Detect which cell encompasses the target text, then output its (X, Y) center coordinate. 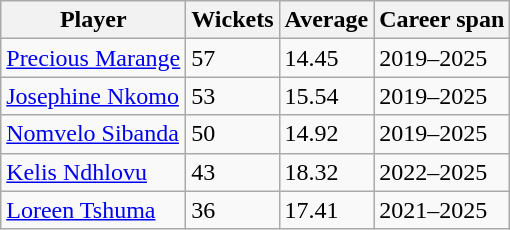
14.92 (326, 134)
Wickets (232, 20)
Player (94, 20)
43 (232, 172)
57 (232, 58)
Nomvelo Sibanda (94, 134)
14.45 (326, 58)
Kelis Ndhlovu (94, 172)
50 (232, 134)
18.32 (326, 172)
17.41 (326, 210)
15.54 (326, 96)
Average (326, 20)
36 (232, 210)
Career span (442, 20)
Josephine Nkomo (94, 96)
53 (232, 96)
Precious Marange (94, 58)
Loreen Tshuma (94, 210)
2021–2025 (442, 210)
2022–2025 (442, 172)
